Return (X, Y) of the center of cell containing provided text 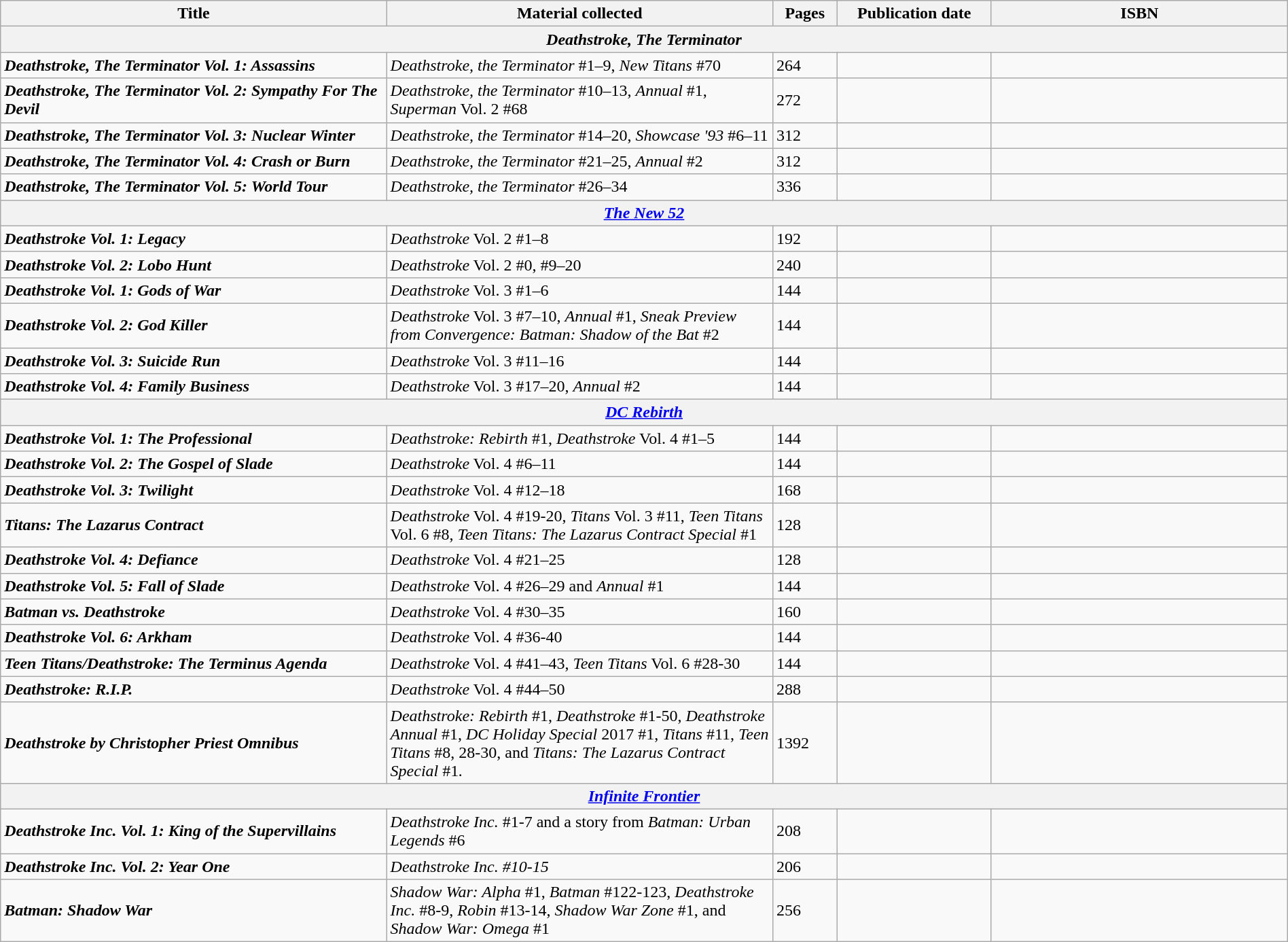
Shadow War: Alpha #1, Batman #122-123, Deathstroke Inc. #8-9, Robin #13-14, Shadow War Zone #1, and Shadow War: Omega #1 (579, 911)
Deathstroke, the Terminator #10–13, Annual #1, Superman Vol. 2 #68 (579, 101)
272 (804, 101)
Pages (804, 14)
Deathstroke, The Terminator Vol. 5: World Tour (194, 187)
Deathstroke Vol. 3 #7–10, Annual #1, Sneak Preview from Convergence: Batman: Shadow of the Bat #2 (579, 325)
Deathstroke: Rebirth #1, Deathstroke Vol. 4 #1–5 (579, 438)
ISBN (1139, 14)
Deathstroke Vol. 3 #11–16 (579, 361)
Deathstroke Vol. 4 #6–11 (579, 464)
Deathstroke Vol. 4 #19-20, Titans Vol. 3 #11, Teen Titans Vol. 6 #8, Teen Titans: The Lazarus Contract Special #1 (579, 525)
1392 (804, 742)
240 (804, 264)
Deathstroke Vol. 6: Arkham (194, 638)
336 (804, 187)
Publication date (914, 14)
Deathstroke Vol. 4: Family Business (194, 387)
Deathstroke Inc. #1-7 and a story from Batman: Urban Legends #6 (579, 831)
Deathstroke Vol. 2: The Gospel of Slade (194, 464)
Deathstroke Vol. 2: God Killer (194, 325)
256 (804, 911)
Deathstroke, The Terminator Vol. 2: Sympathy For The Devil (194, 101)
Deathstroke Vol. 3 #1–6 (579, 290)
Deathstroke Vol. 4 #12–18 (579, 490)
Deathstroke Vol. 4 #44–50 (579, 689)
208 (804, 831)
Deathstroke Vol. 5: Fall of Slade (194, 586)
Deathstroke Inc. Vol. 2: Year One (194, 867)
Deathstroke, The Terminator Vol. 3: Nuclear Winter (194, 135)
Deathstroke Vol. 2 #1–8 (579, 239)
Titans: The Lazarus Contract (194, 525)
Deathstroke: R.I.P. (194, 689)
192 (804, 239)
Deathstroke Vol. 4 #36-40 (579, 638)
Material collected (579, 14)
Deathstroke Vol. 3: Twilight (194, 490)
DC Rebirth (644, 413)
Deathstroke, the Terminator #14–20, Showcase '93 #6–11 (579, 135)
168 (804, 490)
Infinite Frontier (644, 796)
Deathstroke Vol. 4 #41–43, Teen Titans Vol. 6 #28-30 (579, 663)
206 (804, 867)
Deathstroke Vol. 1: Legacy (194, 239)
Deathstroke, The Terminator (644, 39)
Deathstroke, the Terminator #26–34 (579, 187)
Teen Titans/Deathstroke: The Terminus Agenda (194, 663)
Deathstroke Vol. 4: Defiance (194, 560)
160 (804, 612)
Deathstroke, The Terminator Vol. 1: Assassins (194, 65)
Deathstroke Vol. 1: The Professional (194, 438)
Deathstroke Inc. Vol. 1: King of the Supervillains (194, 831)
Deathstroke by Christopher Priest Omnibus (194, 742)
Deathstroke, the Terminator #1–9, New Titans #70 (579, 65)
Deathstroke Vol. 3 #17–20, Annual #2 (579, 387)
Deathstroke, The Terminator Vol. 4: Crash or Burn (194, 161)
Deathstroke Vol. 4 #30–35 (579, 612)
Deathstroke, the Terminator #21–25, Annual #2 (579, 161)
Deathstroke Vol. 4 #26–29 and Annual #1 (579, 586)
Deathstroke Vol. 2: Lobo Hunt (194, 264)
Deathstroke Vol. 4 #21–25 (579, 560)
Deathstroke Inc. #10-15 (579, 867)
Title (194, 14)
Deathstroke Vol. 1: Gods of War (194, 290)
The New 52 (644, 213)
288 (804, 689)
Deathstroke Vol. 3: Suicide Run (194, 361)
Batman: Shadow War (194, 911)
Batman vs. Deathstroke (194, 612)
264 (804, 65)
Deathstroke Vol. 2 #0, #9–20 (579, 264)
